Search for the cell housing the specified text and yield its [x, y] center coordinate. 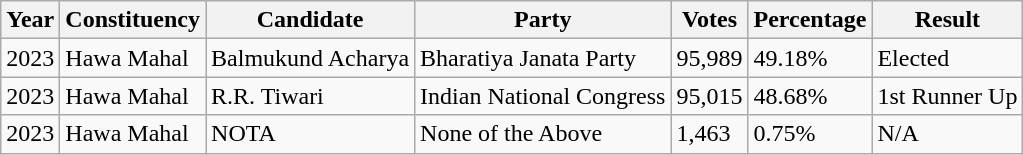
Indian National Congress [543, 96]
1st Runner Up [948, 96]
Bharatiya Janata Party [543, 58]
95,989 [710, 58]
48.68% [810, 96]
49.18% [810, 58]
Constituency [133, 20]
N/A [948, 134]
None of the Above [543, 134]
Elected [948, 58]
Candidate [310, 20]
Result [948, 20]
Balmukund Acharya [310, 58]
1,463 [710, 134]
NOTA [310, 134]
0.75% [810, 134]
Percentage [810, 20]
R.R. Tiwari [310, 96]
95,015 [710, 96]
Votes [710, 20]
Year [30, 20]
Party [543, 20]
